From the cell containing the given text, extract its center point as (X, Y) coordinate. 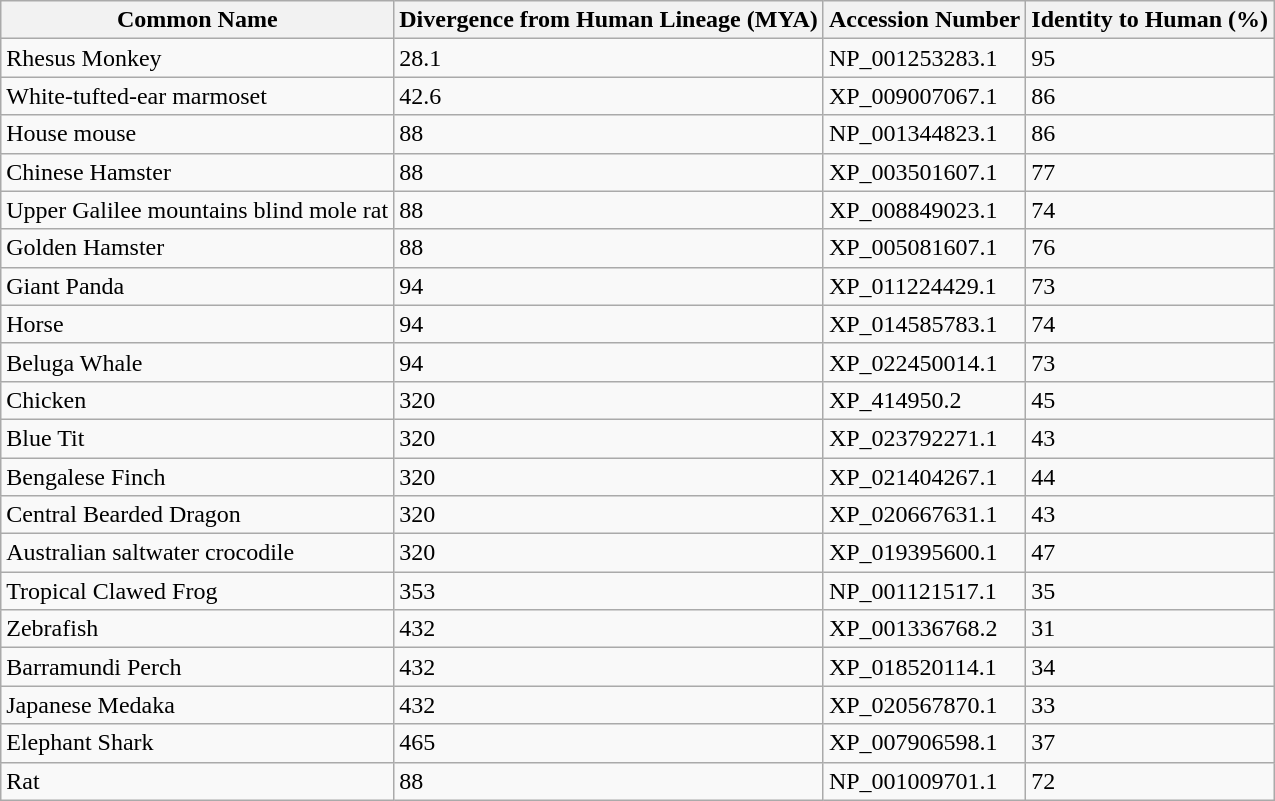
XP_005081607.1 (924, 248)
Rhesus Monkey (198, 58)
Divergence from Human Lineage (MYA) (609, 20)
XP_003501607.1 (924, 172)
35 (1150, 591)
XP_021404267.1 (924, 477)
37 (1150, 743)
95 (1150, 58)
Barramundi Perch (198, 667)
XP_414950.2 (924, 400)
XP_023792271.1 (924, 438)
Blue Tit (198, 438)
NP_001009701.1 (924, 781)
31 (1150, 629)
44 (1150, 477)
XP_019395600.1 (924, 553)
XP_018520114.1 (924, 667)
76 (1150, 248)
XP_008849023.1 (924, 210)
Japanese Medaka (198, 705)
XP_011224429.1 (924, 286)
Chicken (198, 400)
XP_020567870.1 (924, 705)
White-tufted-ear marmoset (198, 96)
Horse (198, 324)
Giant Panda (198, 286)
NP_001344823.1 (924, 134)
Rat (198, 781)
Zebrafish (198, 629)
47 (1150, 553)
Central Bearded Dragon (198, 515)
XP_020667631.1 (924, 515)
353 (609, 591)
Golden Hamster (198, 248)
465 (609, 743)
XP_007906598.1 (924, 743)
Elephant Shark (198, 743)
77 (1150, 172)
28.1 (609, 58)
72 (1150, 781)
Australian saltwater crocodile (198, 553)
Chinese Hamster (198, 172)
XP_014585783.1 (924, 324)
Beluga Whale (198, 362)
Identity to Human (%) (1150, 20)
XP_009007067.1 (924, 96)
Upper Galilee mountains blind mole rat (198, 210)
House mouse (198, 134)
Bengalese Finch (198, 477)
Tropical Clawed Frog (198, 591)
42.6 (609, 96)
Common Name (198, 20)
33 (1150, 705)
NP_001253283.1 (924, 58)
XP_001336768.2 (924, 629)
XP_022450014.1 (924, 362)
45 (1150, 400)
NP_001121517.1 (924, 591)
34 (1150, 667)
Accession Number (924, 20)
